Extract the [X, Y] coordinate from the center of the cell holding the provided text.  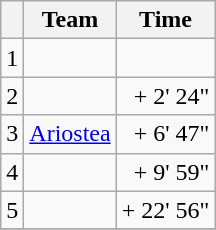
+ 22' 56" [166, 210]
Time [166, 20]
5 [12, 210]
Ariostea [70, 134]
4 [12, 172]
2 [12, 96]
+ 9' 59" [166, 172]
Team [70, 20]
3 [12, 134]
1 [12, 58]
+ 2' 24" [166, 96]
+ 6' 47" [166, 134]
